Locate the cell with the specified text and output its [x, y] center coordinate. 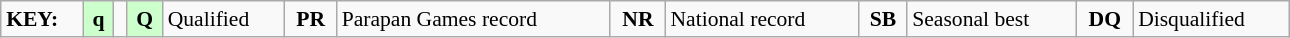
q [98, 19]
Qualified [224, 19]
NR [638, 19]
Q [145, 19]
SB [884, 19]
Disqualified [1211, 19]
KEY: [42, 19]
National record [762, 19]
Parapan Games record [474, 19]
PR [311, 19]
DQ [1104, 19]
Seasonal best [992, 19]
